Return (x, y) of the center of cell containing provided text 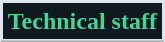
Technical staff (83, 22)
